From the cell containing the given text, extract its center point as [X, Y] coordinate. 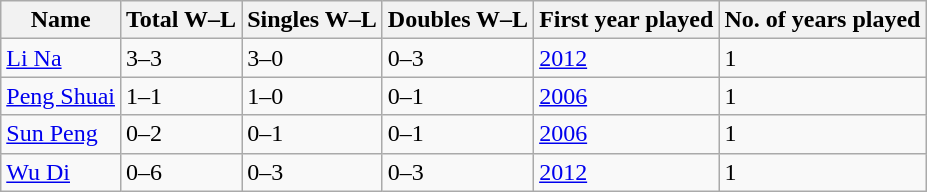
3–0 [312, 58]
1–0 [312, 96]
0–6 [180, 172]
Singles W–L [312, 20]
Doubles W–L [458, 20]
0–2 [180, 134]
Name [61, 20]
Sun Peng [61, 134]
Wu Di [61, 172]
1–1 [180, 96]
Li Na [61, 58]
First year played [626, 20]
Peng Shuai [61, 96]
Total W–L [180, 20]
3–3 [180, 58]
No. of years played [822, 20]
